Determine the (x, y) coordinate at the center of the cell enclosing the given text.  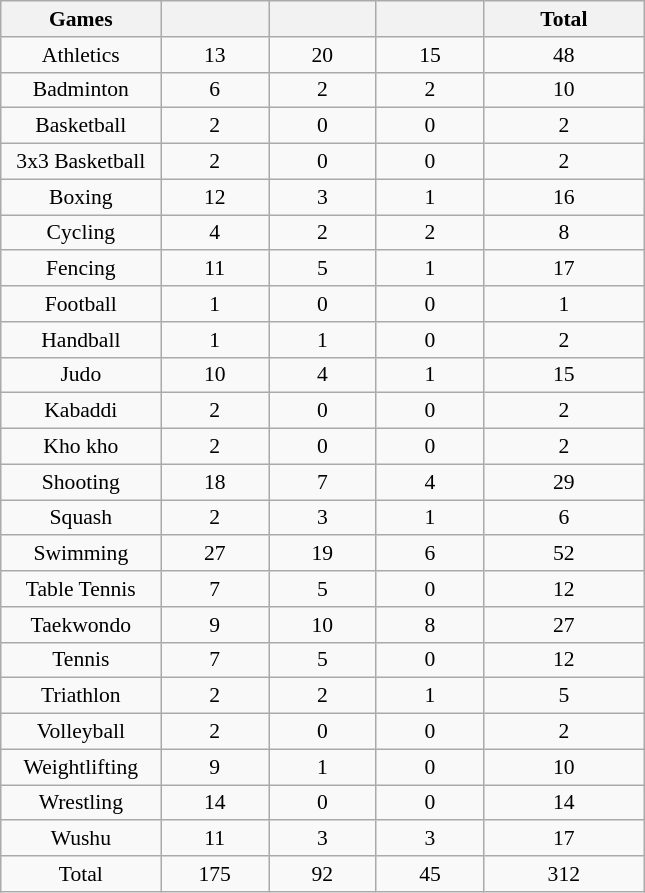
Squash (81, 518)
Badminton (81, 90)
Triathlon (81, 696)
Kho kho (81, 447)
19 (322, 554)
Basketball (81, 126)
Athletics (81, 55)
Taekwondo (81, 625)
13 (215, 55)
Weightlifting (81, 767)
Boxing (81, 197)
3x3 Basketball (81, 162)
Fencing (81, 269)
Shooting (81, 482)
92 (322, 874)
48 (564, 55)
312 (564, 874)
Tennis (81, 660)
52 (564, 554)
18 (215, 482)
29 (564, 482)
Handball (81, 340)
Table Tennis (81, 589)
20 (322, 55)
Wrestling (81, 803)
Swimming (81, 554)
175 (215, 874)
16 (564, 197)
Wushu (81, 839)
Volleyball (81, 732)
Kabaddi (81, 411)
Cycling (81, 233)
45 (430, 874)
Football (81, 304)
Games (81, 19)
Judo (81, 375)
